From the cell containing the given text, extract its center point as (x, y) coordinate. 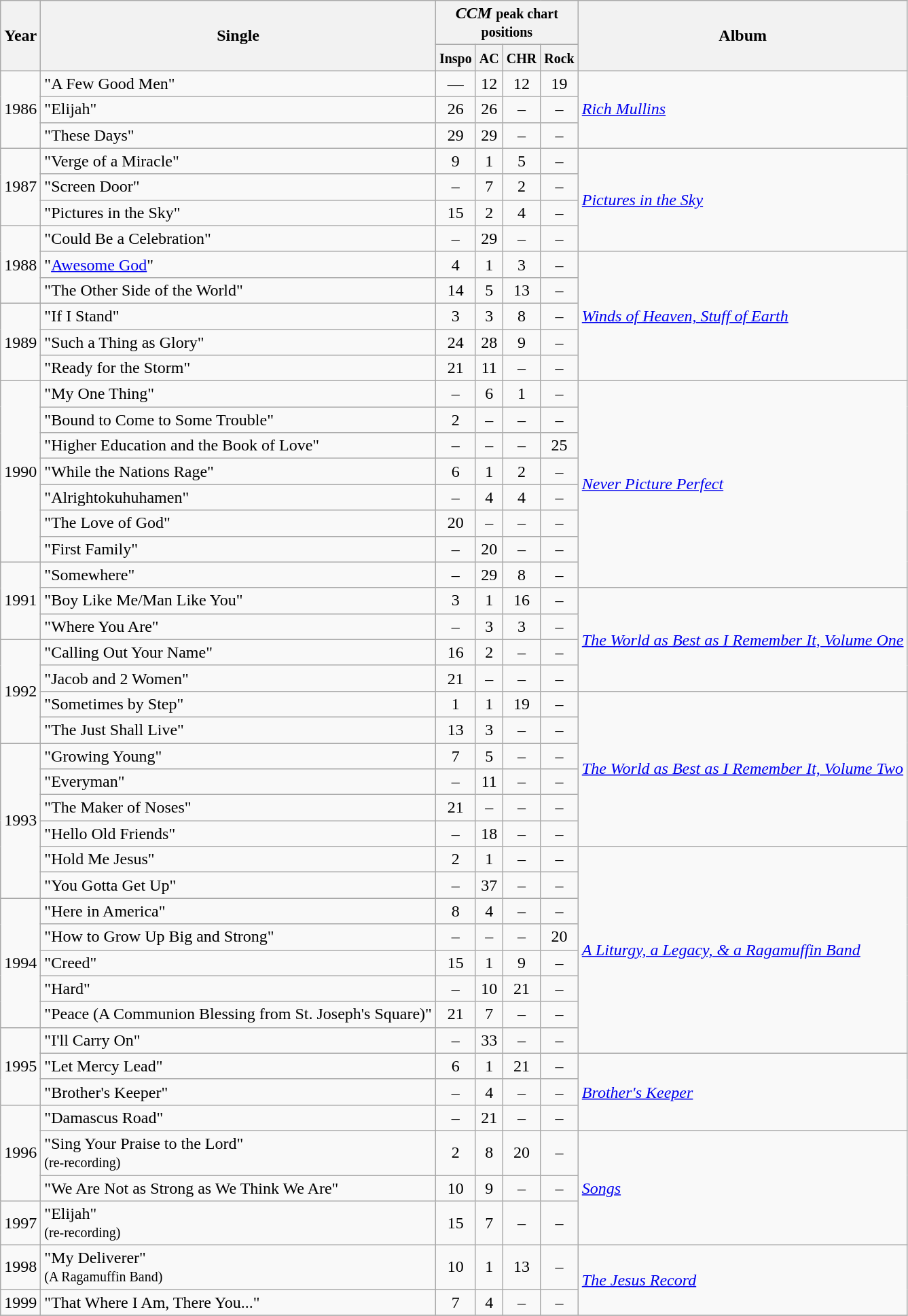
1998 (20, 1268)
18 (489, 834)
"How to Grow Up Big and Strong" (238, 937)
1990 (20, 472)
24 (455, 342)
37 (489, 885)
"Elijah"(re-recording) (238, 1223)
1988 (20, 264)
"Calling Out Your Name" (238, 652)
1993 (20, 821)
"My One Thing" (238, 394)
"First Family" (238, 549)
A Liturgy, a Legacy, & a Ragamuffin Band (743, 950)
"Screen Door" (238, 187)
"Jacob and 2 Women" (238, 678)
"A Few Good Men" (238, 84)
1997 (20, 1223)
Year (20, 35)
"Damascus Road" (238, 1118)
"We Are Not as Strong as We Think We Are" (238, 1188)
1999 (20, 1302)
The Jesus Record (743, 1280)
CHR (522, 58)
"Everyman" (238, 782)
"Let Mercy Lead" (238, 1066)
"Brother's Keeper" (238, 1092)
Songs (743, 1188)
"While the Nations Rage" (238, 472)
Never Picture Perfect (743, 484)
"You Gotta Get Up" (238, 885)
"The Other Side of the World" (238, 290)
"Elijah" (238, 109)
Inspo (455, 58)
1986 (20, 109)
"If I Stand" (238, 316)
"Verge of a Miracle" (238, 161)
33 (489, 1040)
Rock (560, 58)
"Here in America" (238, 911)
"Hello Old Friends" (238, 834)
Single (238, 35)
"Sing Your Praise to the Lord"(re-recording) (238, 1152)
"Somewhere" (238, 575)
"Sometimes by Step" (238, 704)
1995 (20, 1066)
1992 (20, 691)
The World as Best as I Remember It, Volume One (743, 639)
Rich Mullins (743, 109)
14 (455, 290)
"Boy Like Me/Man Like You" (238, 601)
1994 (20, 963)
"That Where I Am, There You..." (238, 1302)
"Where You Are" (238, 626)
CCM peak chart positions (507, 23)
1987 (20, 187)
28 (489, 342)
"I'll Carry On" (238, 1040)
"Bound to Come to Some Trouble" (238, 420)
"Hard" (238, 989)
"Hold Me Jesus" (238, 859)
"These Days" (238, 135)
"Awesome God" (238, 264)
"The Maker of Noses" (238, 808)
Brother's Keeper (743, 1092)
"Higher Education and the Book of Love" (238, 446)
"The Just Shall Live" (238, 730)
"Peace (A Communion Blessing from St. Joseph's Square)" (238, 1014)
"Pictures in the Sky" (238, 213)
"Alrightokuhuhamen" (238, 497)
1996 (20, 1152)
25 (560, 446)
The World as Best as I Remember It, Volume Two (743, 768)
1991 (20, 601)
"My Deliverer"(A Ragamuffin Band) (238, 1268)
Pictures in the Sky (743, 200)
"Growing Young" (238, 756)
"Could Be a Celebration" (238, 238)
1989 (20, 342)
Winds of Heaven, Stuff of Earth (743, 316)
— (455, 84)
"Creed" (238, 963)
AC (489, 58)
"Such a Thing as Glory" (238, 342)
"The Love of God" (238, 523)
"Ready for the Storm" (238, 368)
Album (743, 35)
